Locate the cell with the specified text and output its (X, Y) center coordinate. 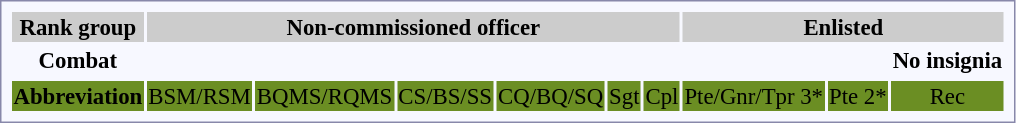
BSM/RSM (200, 96)
Pte/Gnr/Tpr 3* (754, 96)
Combat (78, 60)
Sgt (624, 96)
Rank group (78, 27)
Rec (948, 96)
CS/BS/SS (446, 96)
Enlisted (844, 27)
CQ/BQ/SQ (551, 96)
Cpl (662, 96)
Pte 2* (858, 96)
No insignia (948, 60)
Non-commissioned officer (414, 27)
BQMS/RQMS (324, 96)
Abbreviation (78, 96)
